From the cell containing the given text, extract its center point as [x, y] coordinate. 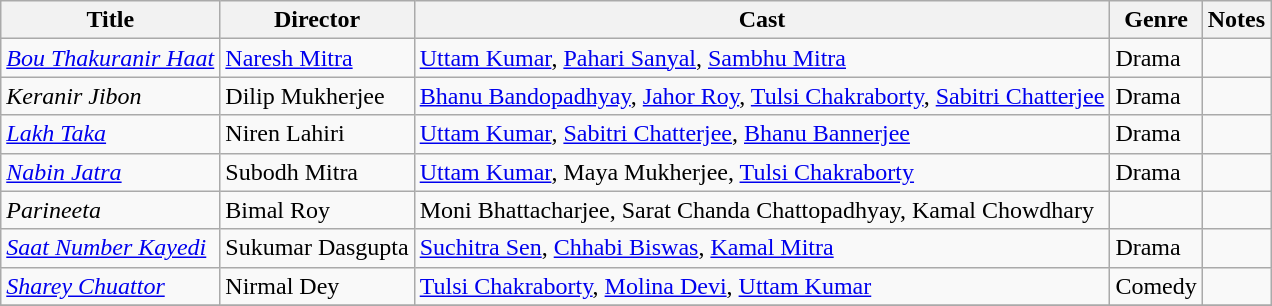
Suchitra Sen, Chhabi Biswas, Kamal Mitra [762, 248]
Uttam Kumar, Sabitri Chatterjee, Bhanu Bannerjee [762, 134]
Bimal Roy [317, 210]
Tulsi Chakraborty, Molina Devi, Uttam Kumar [762, 286]
Subodh Mitra [317, 172]
Uttam Kumar, Maya Mukherjee, Tulsi Chakraborty [762, 172]
Keranir Jibon [110, 96]
Director [317, 20]
Comedy [1156, 286]
Sukumar Dasgupta [317, 248]
Bou Thakuranir Haat [110, 58]
Cast [762, 20]
Genre [1156, 20]
Dilip Mukherjee [317, 96]
Nabin Jatra [110, 172]
Title [110, 20]
Lakh Taka [110, 134]
Naresh Mitra [317, 58]
Notes [1236, 20]
Parineeta [110, 210]
Uttam Kumar, Pahari Sanyal, Sambhu Mitra [762, 58]
Saat Number Kayedi [110, 248]
Moni Bhattacharjee, Sarat Chanda Chattopadhyay, Kamal Chowdhary [762, 210]
Sharey Chuattor [110, 286]
Niren Lahiri [317, 134]
Bhanu Bandopadhyay, Jahor Roy, Tulsi Chakraborty, Sabitri Chatterjee [762, 96]
Nirmal Dey [317, 286]
